Capture the cell that displays the provided text and extract its [X, Y] central coordinate. 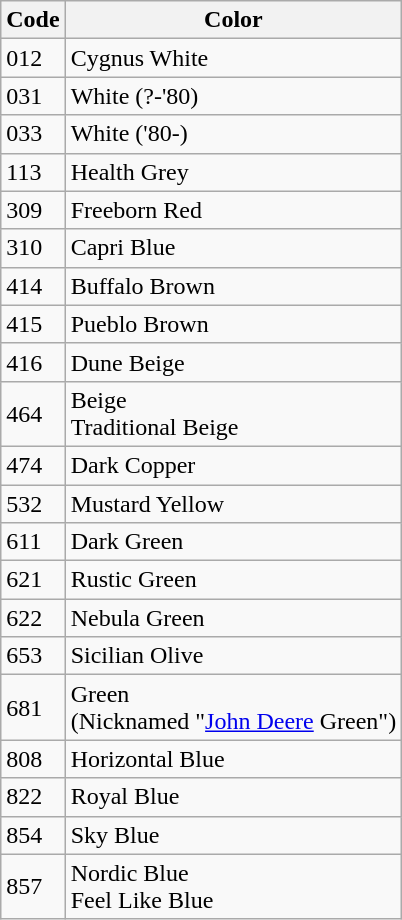
Sicilian Olive [234, 656]
White ('80-) [234, 134]
622 [33, 618]
822 [33, 797]
854 [33, 835]
113 [33, 172]
414 [33, 286]
474 [33, 465]
611 [33, 542]
Royal Blue [234, 797]
Capri Blue [234, 248]
Dark Green [234, 542]
464 [33, 414]
Buffalo Brown [234, 286]
Sky Blue [234, 835]
Rustic Green [234, 580]
415 [33, 324]
Horizontal Blue [234, 759]
Nebula Green [234, 618]
808 [33, 759]
310 [33, 248]
Dark Copper [234, 465]
309 [33, 210]
621 [33, 580]
White (?-'80) [234, 96]
653 [33, 656]
033 [33, 134]
012 [33, 58]
Green(Nicknamed "John Deere Green") [234, 708]
Freeborn Red [234, 210]
Health Grey [234, 172]
Code [33, 20]
Cygnus White [234, 58]
BeigeTraditional Beige [234, 414]
Mustard Yellow [234, 503]
Nordic BlueFeel Like Blue [234, 886]
Dune Beige [234, 362]
681 [33, 708]
Color [234, 20]
Pueblo Brown [234, 324]
857 [33, 886]
031 [33, 96]
532 [33, 503]
416 [33, 362]
